Detect which cell encompasses the target text, then output its (X, Y) center coordinate. 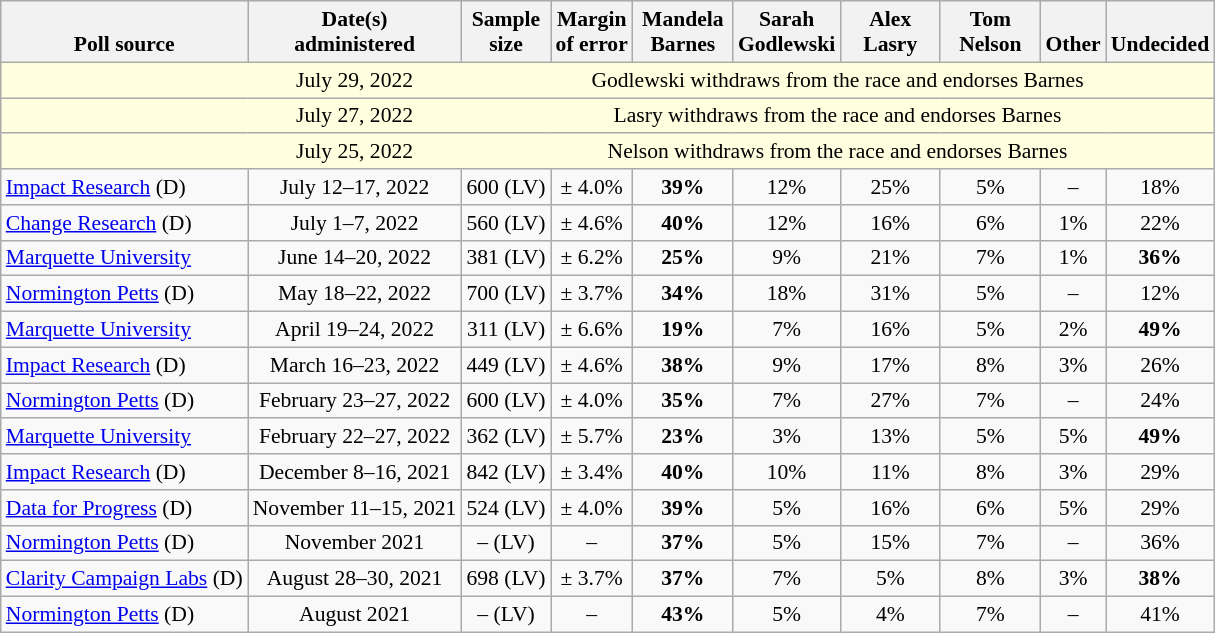
700 (LV) (506, 294)
February 23–27, 2022 (355, 401)
31% (890, 294)
± 3.4% (592, 472)
SarahGodlewski (786, 32)
24% (1160, 401)
34% (683, 294)
July 1–7, 2022 (355, 223)
27% (890, 401)
362 (LV) (506, 437)
Lasry withdraws from the race and endorses Barnes (838, 116)
Data for Progress (D) (124, 508)
Other (1072, 32)
Poll source (124, 32)
22% (1160, 223)
381 (LV) (506, 258)
35% (683, 401)
August 2021 (355, 615)
MandelaBarnes (683, 32)
Clarity Campaign Labs (D) (124, 579)
March 16–23, 2022 (355, 365)
± 5.7% (592, 437)
May 18–22, 2022 (355, 294)
19% (683, 330)
560 (LV) (506, 223)
2% (1072, 330)
Undecided (1160, 32)
26% (1160, 365)
Date(s)administered (355, 32)
524 (LV) (506, 508)
December 8–16, 2021 (355, 472)
July 25, 2022 (355, 152)
311 (LV) (506, 330)
± 6.2% (592, 258)
February 22–27, 2022 (355, 437)
15% (890, 543)
June 14–20, 2022 (355, 258)
449 (LV) (506, 365)
10% (786, 472)
July 27, 2022 (355, 116)
842 (LV) (506, 472)
21% (890, 258)
11% (890, 472)
April 19–24, 2022 (355, 330)
Godlewski withdraws from the race and endorses Barnes (838, 80)
Samplesize (506, 32)
November 2021 (355, 543)
17% (890, 365)
Nelson withdraws from the race and endorses Barnes (838, 152)
4% (890, 615)
698 (LV) (506, 579)
AlexLasry (890, 32)
Change Research (D) (124, 223)
Marginof error (592, 32)
TomNelson (990, 32)
August 28–30, 2021 (355, 579)
23% (683, 437)
July 29, 2022 (355, 80)
41% (1160, 615)
July 12–17, 2022 (355, 187)
43% (683, 615)
± 6.6% (592, 330)
13% (890, 437)
November 11–15, 2021 (355, 508)
